Detect which cell encompasses the target text, then output its (x, y) center coordinate. 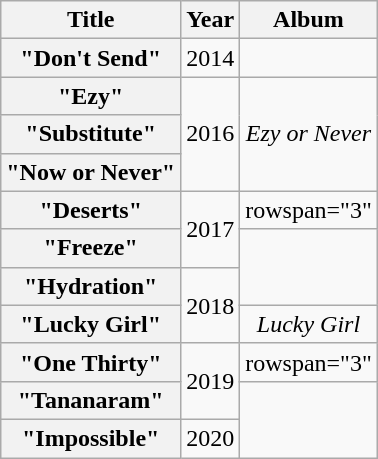
Album (309, 20)
"Deserts" (91, 210)
2020 (210, 438)
Lucky Girl (309, 324)
"One Thirty" (91, 362)
"Tananaram" (91, 400)
"Substitute" (91, 134)
"Impossible" (91, 438)
2017 (210, 229)
Ezy or Never (309, 134)
"Don't Send" (91, 58)
"Now or Never" (91, 172)
"Freeze" (91, 248)
Title (91, 20)
"Hydration" (91, 286)
"Lucky Girl" (91, 324)
Year (210, 20)
2014 (210, 58)
"Ezy" (91, 96)
2019 (210, 381)
2016 (210, 134)
2018 (210, 305)
